Search for the cell housing the specified text and yield its [X, Y] center coordinate. 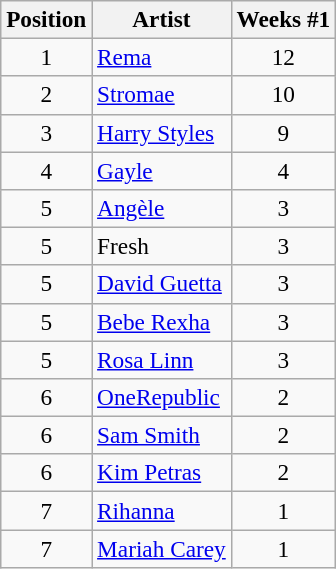
Sam Smith [162, 435]
Harry Styles [162, 133]
Fresh [162, 246]
Mariah Carey [162, 548]
Artist [162, 19]
Stromae [162, 95]
Rosa Linn [162, 359]
Angèle [162, 208]
Bebe Rexha [162, 322]
OneRepublic [162, 397]
9 [284, 133]
12 [284, 57]
David Guetta [162, 284]
Gayle [162, 170]
Weeks #1 [284, 19]
Rema [162, 57]
Position [46, 19]
10 [284, 95]
Kim Petras [162, 473]
Rihanna [162, 510]
